From the cell containing the given text, extract its center point as [x, y] coordinate. 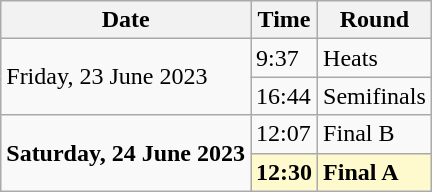
16:44 [284, 96]
Round [375, 20]
Friday, 23 June 2023 [126, 77]
Saturday, 24 June 2023 [126, 153]
Final B [375, 134]
Date [126, 20]
12:30 [284, 172]
Semifinals [375, 96]
Final A [375, 172]
Time [284, 20]
12:07 [284, 134]
Heats [375, 58]
9:37 [284, 58]
